Provide the (x, y) coordinate of the cell's center where the given text is located.  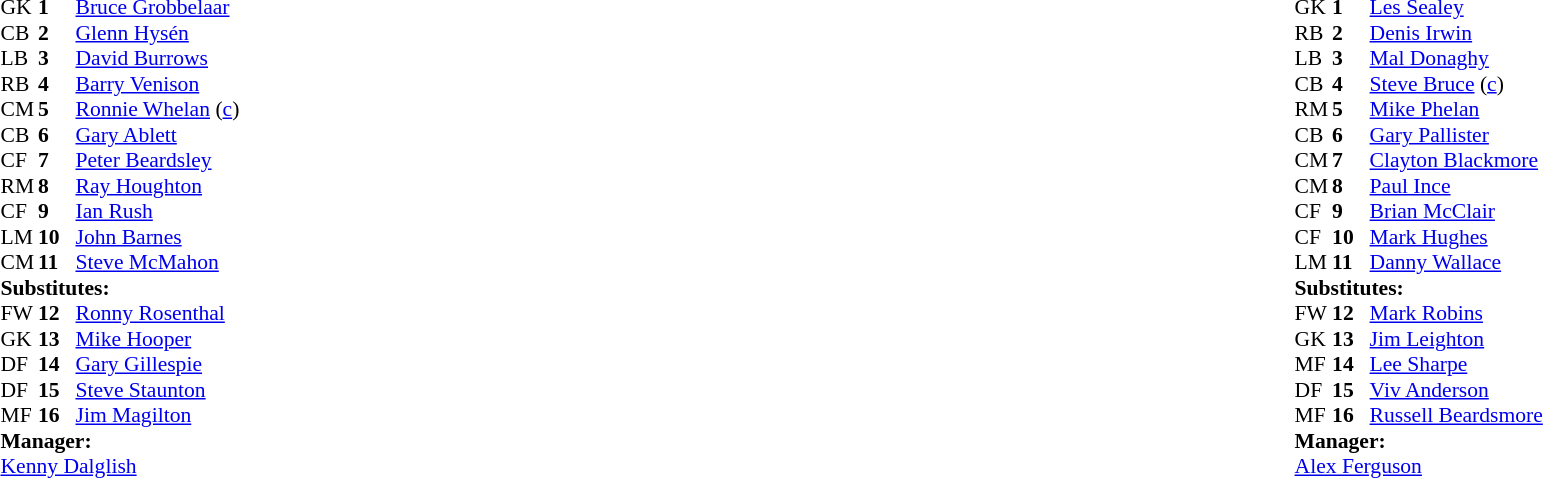
Ronny Rosenthal (158, 313)
John Barnes (158, 237)
Mike Phelan (1456, 109)
Lee Sharpe (1456, 365)
Paul Ince (1456, 186)
Jim Leighton (1456, 339)
Jim Magilton (158, 415)
Barry Venison (158, 84)
Denis Irwin (1456, 33)
Mike Hooper (158, 339)
Danny Wallace (1456, 263)
Mark Hughes (1456, 237)
Ray Houghton (158, 186)
Mal Donaghy (1456, 59)
Steve McMahon (158, 263)
Ian Rush (158, 211)
Gary Ablett (158, 135)
Glenn Hysén (158, 33)
Mark Robins (1456, 313)
Peter Beardsley (158, 161)
Steve Staunton (158, 390)
Viv Anderson (1456, 390)
Gary Pallister (1456, 135)
Brian McClair (1456, 211)
Ronnie Whelan (c) (158, 109)
David Burrows (158, 59)
Steve Bruce (c) (1456, 84)
Clayton Blackmore (1456, 161)
Russell Beardsmore (1456, 415)
Gary Gillespie (158, 365)
